Search for the cell housing the specified text and yield its (X, Y) center coordinate. 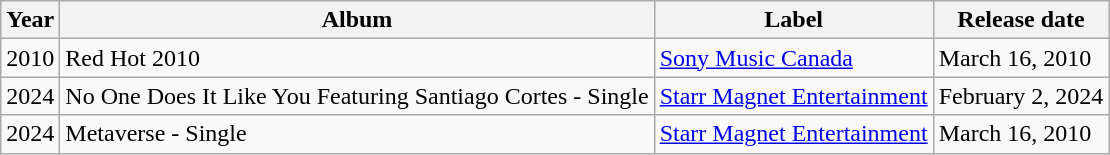
Album (357, 20)
Metaverse - Single (357, 134)
February 2, 2024 (1021, 96)
Label (794, 20)
Year (30, 20)
2010 (30, 58)
Sony Music Canada (794, 58)
Red Hot 2010 (357, 58)
No One Does It Like You Featuring Santiago Cortes - Single (357, 96)
Release date (1021, 20)
